Return the [X, Y] coordinate for the center point of the cell that contains the specified text.  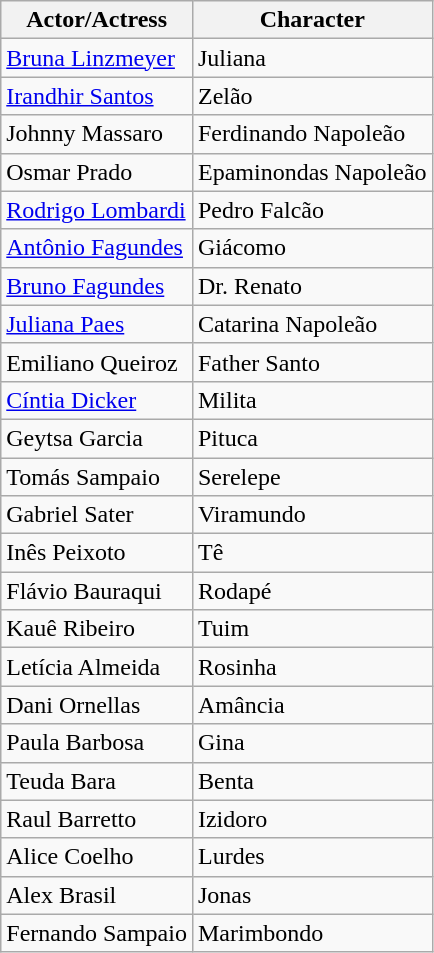
Dr. Renato [312, 286]
Kauê Ribeiro [97, 629]
Paula Barbosa [97, 743]
Teuda Bara [97, 781]
Dani Ornellas [97, 705]
Serelepe [312, 477]
Tomás Sampaio [97, 477]
Osmar Prado [97, 172]
Pituca [312, 438]
Izidoro [312, 819]
Johnny Massaro [97, 134]
Tê [312, 553]
Milita [312, 400]
Raul Barretto [97, 819]
Fernando Sampaio [97, 933]
Antônio Fagundes [97, 248]
Actor/Actress [97, 20]
Alice Coelho [97, 857]
Flávio Bauraqui [97, 591]
Character [312, 20]
Bruno Fagundes [97, 286]
Tuim [312, 629]
Cíntia Dicker [97, 400]
Jonas [312, 895]
Letícia Almeida [97, 667]
Ferdinando Napoleão [312, 134]
Emiliano Queiroz [97, 362]
Rosinha [312, 667]
Epaminondas Napoleão [312, 172]
Gabriel Sater [97, 515]
Father Santo [312, 362]
Catarina Napoleão [312, 324]
Irandhir Santos [97, 96]
Bruna Linzmeyer [97, 58]
Zelão [312, 96]
Marimbondo [312, 933]
Lurdes [312, 857]
Juliana [312, 58]
Amância [312, 705]
Giácomo [312, 248]
Alex Brasil [97, 895]
Geytsa Garcia [97, 438]
Gina [312, 743]
Inês Peixoto [97, 553]
Juliana Paes [97, 324]
Viramundo [312, 515]
Benta [312, 781]
Rodrigo Lombardi [97, 210]
Pedro Falcão [312, 210]
Rodapé [312, 591]
